Detect which cell encompasses the target text, then output its [X, Y] center coordinate. 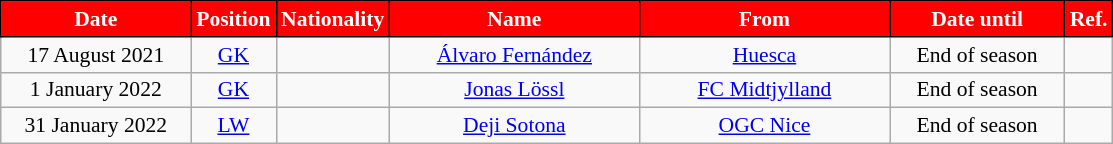
Álvaro Fernández [514, 55]
OGC Nice [764, 126]
Date [96, 19]
FC Midtjylland [764, 90]
Name [514, 19]
Deji Sotona [514, 126]
17 August 2021 [96, 55]
Date until [978, 19]
Ref. [1089, 19]
1 January 2022 [96, 90]
LW [234, 126]
31 January 2022 [96, 126]
Nationality [332, 19]
Position [234, 19]
From [764, 19]
Jonas Lössl [514, 90]
Huesca [764, 55]
